Detect which cell encompasses the target text, then output its (x, y) center coordinate. 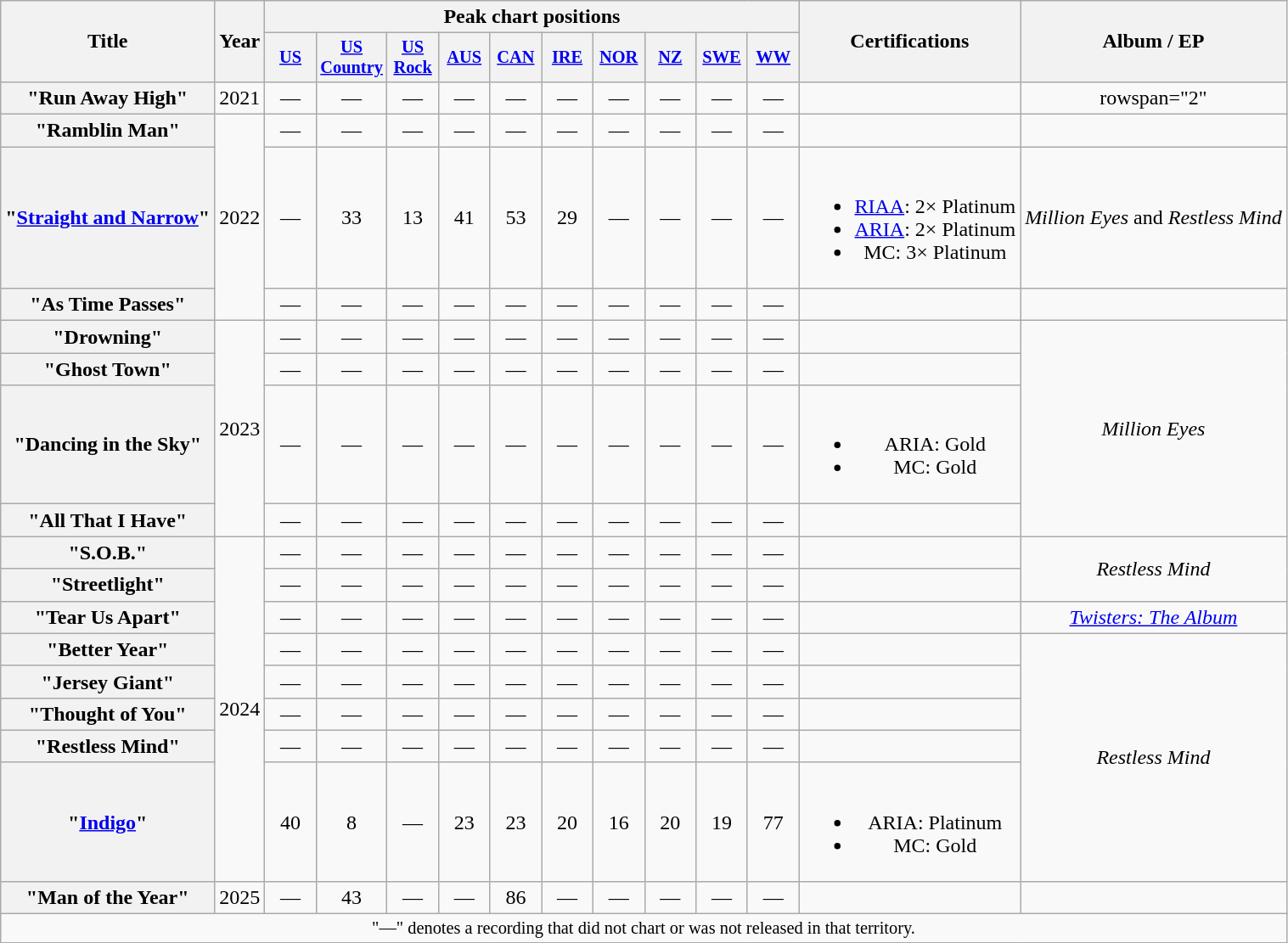
53 (516, 217)
77 (773, 822)
"Streetlight" (108, 585)
2025 (239, 897)
US Rock (413, 58)
"Thought of You" (108, 714)
"—" denotes a recording that did not chart or was not released in that territory. (644, 929)
"Better Year" (108, 649)
2021 (239, 98)
SWE (722, 58)
rowspan="2" (1154, 98)
Year (239, 42)
WW (773, 58)
Peak chart positions (532, 17)
AUS (464, 58)
86 (516, 897)
41 (464, 217)
2023 (239, 429)
ARIA: PlatinumMC: Gold (910, 822)
33 (352, 217)
2022 (239, 217)
"S.O.B." (108, 553)
"Restless Mind" (108, 746)
US Country (352, 58)
NZ (671, 58)
"Ramblin Man" (108, 131)
2024 (239, 709)
29 (567, 217)
8 (352, 822)
ARIA: GoldMC: Gold (910, 445)
Million Eyes (1154, 429)
RIAA: 2× PlatinumARIA: 2× PlatinumMC: 3× Platinum (910, 217)
Twisters: The Album (1154, 617)
"Jersey Giant" (108, 682)
"Tear Us Apart" (108, 617)
"Run Away High" (108, 98)
"Man of the Year" (108, 897)
Title (108, 42)
"Indigo" (108, 822)
US (290, 58)
13 (413, 217)
IRE (567, 58)
40 (290, 822)
Million Eyes and Restless Mind (1154, 217)
Certifications (910, 42)
CAN (516, 58)
16 (618, 822)
"All That I Have" (108, 520)
"Straight and Narrow" (108, 217)
43 (352, 897)
19 (722, 822)
"As Time Passes" (108, 305)
"Ghost Town" (108, 369)
Album / EP (1154, 42)
"Dancing in the Sky" (108, 445)
"Drowning" (108, 337)
NOR (618, 58)
